Output the (X, Y) coordinate of the center of the cell containing the given text.  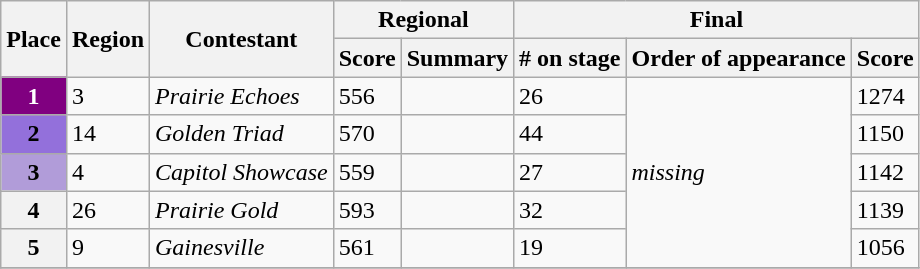
Gainesville (242, 248)
9 (108, 248)
# on stage (570, 58)
32 (570, 210)
Golden Triad (242, 134)
14 (108, 134)
Place (34, 39)
593 (367, 210)
570 (367, 134)
5 (34, 248)
559 (367, 172)
556 (367, 96)
1150 (885, 134)
Capitol Showcase (242, 172)
Order of appearance (738, 58)
1 (34, 96)
1274 (885, 96)
Contestant (242, 39)
44 (570, 134)
27 (570, 172)
Region (108, 39)
Prairie Gold (242, 210)
1056 (885, 248)
Summary (457, 58)
2 (34, 134)
561 (367, 248)
Final (717, 20)
Regional (423, 20)
1139 (885, 210)
1142 (885, 172)
Prairie Echoes (242, 96)
missing (738, 172)
19 (570, 248)
